Return (x, y) of the center of cell containing provided text 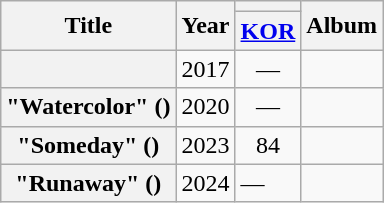
2017 (206, 69)
Year (206, 26)
"Someday" () (88, 145)
2024 (206, 183)
Album (342, 26)
2020 (206, 107)
84 (268, 145)
"Watercolor" () (88, 107)
KOR (268, 31)
Title (88, 26)
2023 (206, 145)
"Runaway" () (88, 183)
